Return the (x, y) coordinate for the center point of the cell that contains the specified text.  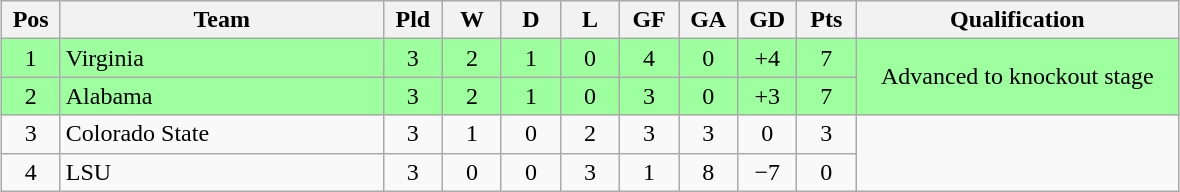
LSU (222, 172)
Pld (412, 20)
8 (708, 172)
D (530, 20)
+3 (768, 96)
Pts (826, 20)
Qualification (1018, 20)
−7 (768, 172)
GF (650, 20)
L (590, 20)
Colorado State (222, 134)
GD (768, 20)
Alabama (222, 96)
Advanced to knockout stage (1018, 77)
GA (708, 20)
W (472, 20)
Virginia (222, 58)
Pos (30, 20)
Team (222, 20)
+4 (768, 58)
